Pinpoint the cell where the given text exists, returning its (X, Y) midpoint coordinate. 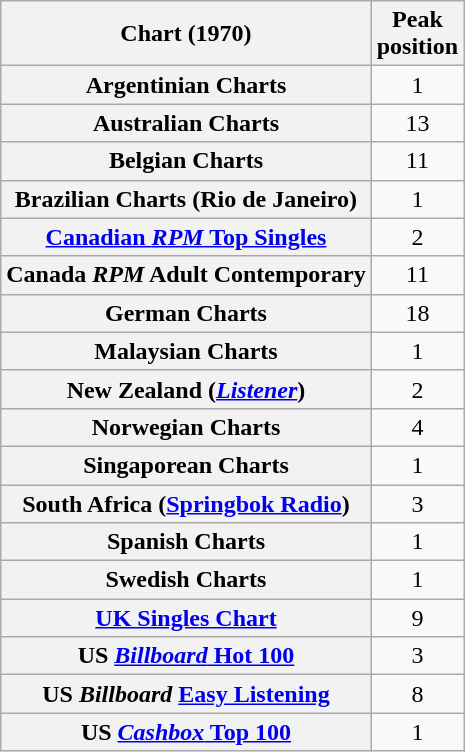
13 (417, 123)
9 (417, 618)
18 (417, 313)
Australian Charts (186, 123)
German Charts (186, 313)
South Africa (Springbok Radio) (186, 503)
4 (417, 427)
Singaporean Charts (186, 465)
Norwegian Charts (186, 427)
Belgian Charts (186, 161)
8 (417, 694)
Argentinian Charts (186, 85)
Swedish Charts (186, 580)
UK Singles Chart (186, 618)
Canadian RPM Top Singles (186, 237)
US Billboard Hot 100 (186, 656)
Spanish Charts (186, 542)
Canada RPM Adult Contemporary (186, 275)
Chart (1970) (186, 34)
Brazilian Charts (Rio de Janeiro) (186, 199)
New Zealand (Listener) (186, 389)
Peakposition (417, 34)
US Cashbox Top 100 (186, 732)
Malaysian Charts (186, 351)
US Billboard Easy Listening (186, 694)
